Provide the [X, Y] coordinate of the cell's center where the given text is located.  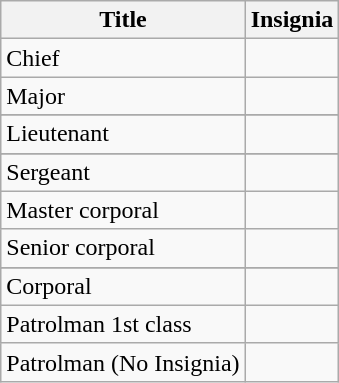
Patrolman (No Insignia) [123, 362]
Chief [123, 58]
Lieutenant [123, 134]
Insignia [292, 20]
Patrolman 1st class [123, 324]
Corporal [123, 286]
Sergeant [123, 172]
Senior corporal [123, 248]
Title [123, 20]
Master corporal [123, 210]
Major [123, 96]
